Locate the cell with the specified text and output its (x, y) center coordinate. 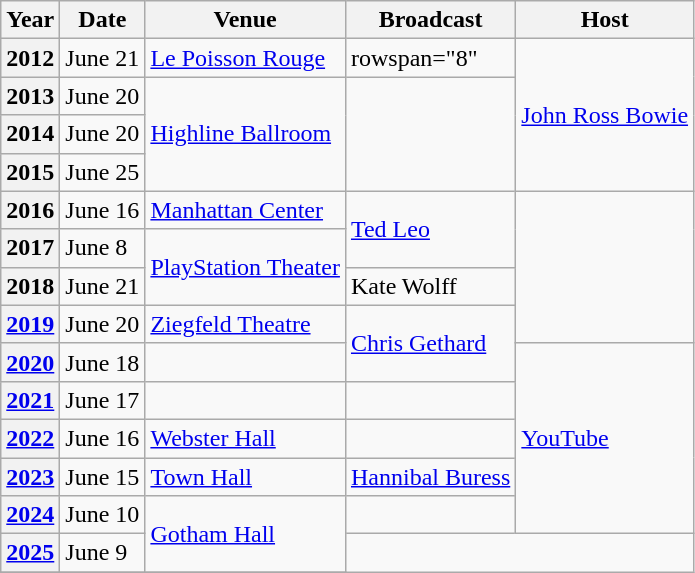
June 10 (102, 515)
2021 (30, 400)
YouTube (605, 438)
2019 (30, 324)
2013 (30, 96)
June 25 (102, 172)
Ziegfeld Theatre (246, 324)
2014 (30, 134)
Highline Ballroom (246, 134)
Broadcast (430, 20)
Ted Leo (430, 229)
Chris Gethard (430, 343)
John Ross Bowie (605, 115)
Manhattan Center (246, 210)
Kate Wolff (430, 286)
2022 (30, 438)
Host (605, 20)
June 9 (102, 553)
PlayStation Theater (246, 267)
June 18 (102, 362)
Le Poisson Rouge (246, 58)
2020 (30, 362)
June 15 (102, 477)
2016 (30, 210)
2012 (30, 58)
Hannibal Buress (430, 477)
rowspan="8" (430, 58)
June 8 (102, 248)
Town Hall (246, 477)
2023 (30, 477)
2024 (30, 515)
June 17 (102, 400)
2018 (30, 286)
Venue (246, 20)
Gotham Hall (246, 534)
Webster Hall (246, 438)
Year (30, 20)
Date (102, 20)
2017 (30, 248)
2015 (30, 172)
2025 (30, 553)
